Extract the (X, Y) coordinate from the center of the cell holding the provided text.  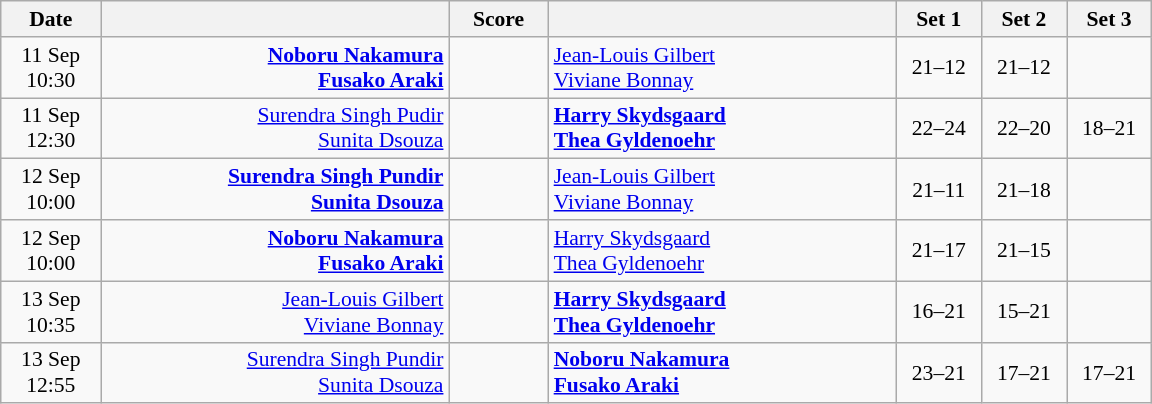
21–18 (1024, 190)
21–11 (938, 190)
21–17 (938, 250)
Set 1 (938, 19)
13 Sep12:55 (51, 372)
16–21 (938, 312)
22–24 (938, 128)
Set 2 (1024, 19)
11 Sep12:30 (51, 128)
Score (498, 19)
Surendra Singh Pudir Sunita Dsouza (275, 128)
18–21 (1108, 128)
Set 3 (1108, 19)
15–21 (1024, 312)
21–15 (1024, 250)
23–21 (938, 372)
Date (51, 19)
22–20 (1024, 128)
13 Sep10:35 (51, 312)
11 Sep10:30 (51, 68)
